Return the (X, Y) coordinate for the center point of the cell that contains the specified text.  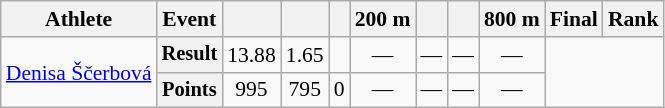
795 (305, 90)
200 m (383, 19)
800 m (512, 19)
0 (340, 90)
Points (190, 90)
Event (190, 19)
Result (190, 55)
Athlete (79, 19)
Denisa Ščerbová (79, 72)
1.65 (305, 55)
995 (252, 90)
13.88 (252, 55)
Final (574, 19)
Rank (634, 19)
